Extract the [X, Y] coordinate from the center of the cell holding the provided text.  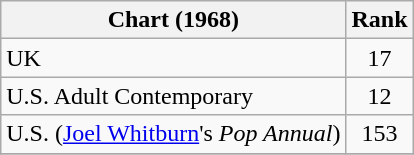
153 [380, 134]
U.S. (Joel Whitburn's Pop Annual) [174, 134]
Rank [380, 20]
17 [380, 58]
UK [174, 58]
12 [380, 96]
U.S. Adult Contemporary [174, 96]
Chart (1968) [174, 20]
